Determine the [x, y] coordinate at the center of the cell enclosing the given text.  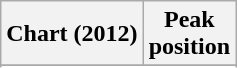
Chart (2012) [72, 34]
Peakposition [189, 34]
